Find where the given text appears and provide that cell's center as (x, y) coordinate. 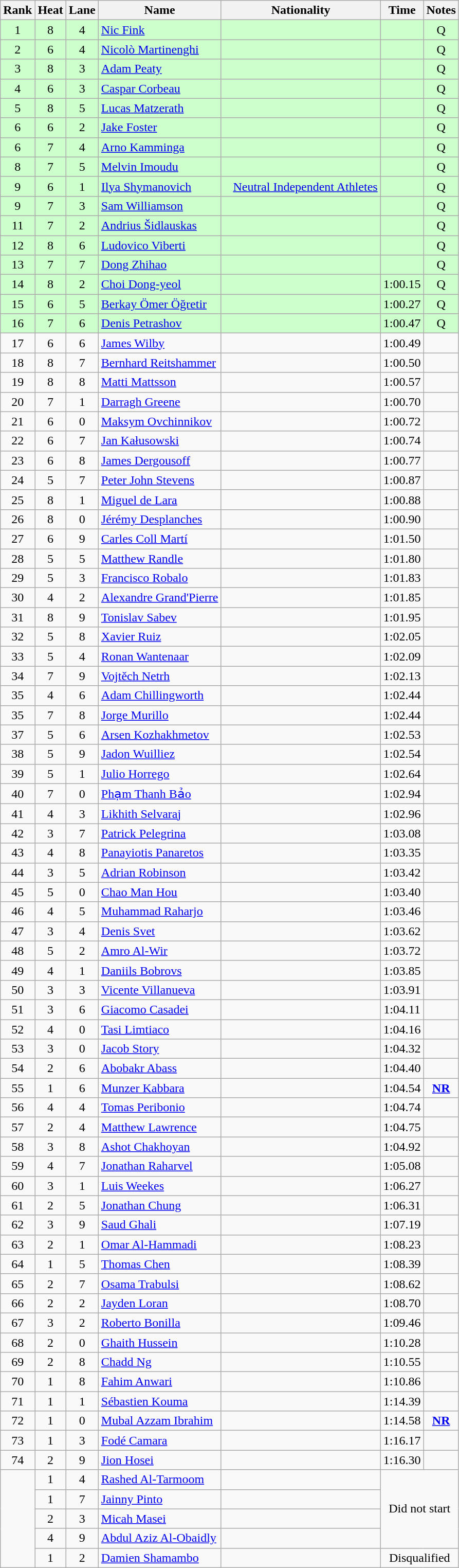
1:03.08 (402, 833)
Nicolò Martinenghi (159, 49)
Denis Svet (159, 931)
1:02.54 (402, 754)
1:05.08 (402, 1166)
Jake Foster (159, 128)
Peter John Stevens (159, 480)
1:06.27 (402, 1186)
Phạm Thanh Bảo (159, 794)
1:03.72 (402, 951)
1:00.49 (402, 343)
1:02.05 (402, 637)
Luis Weekes (159, 1186)
1:00.47 (402, 324)
Ronan Wantenaar (159, 656)
Mubal Azzam Ibrahim (159, 1421)
27 (17, 539)
1:04.74 (402, 1108)
1:01.83 (402, 578)
40 (17, 794)
1:00.57 (402, 382)
Munzer Kabbara (159, 1088)
Giacomo Casadei (159, 1009)
Tonislav Sabev (159, 617)
1:08.39 (402, 1264)
Vicente Villanueva (159, 990)
1:00.15 (402, 284)
44 (17, 872)
Jion Hosei (159, 1460)
Carles Coll Martí (159, 539)
Sam Williamson (159, 206)
45 (17, 892)
Jorge Murillo (159, 715)
1:08.23 (402, 1244)
Jacob Story (159, 1049)
Nationality (301, 10)
Lane (82, 10)
1:03.85 (402, 970)
58 (17, 1147)
1:03.62 (402, 931)
12 (17, 245)
Roberto Bonilla (159, 1323)
33 (17, 656)
1:16.30 (402, 1460)
Francisco Robalo (159, 578)
Neutral Independent Athletes (301, 186)
1:00.74 (402, 441)
Jainny Pinto (159, 1499)
26 (17, 519)
Notes (441, 10)
1:01.50 (402, 539)
1:00.87 (402, 480)
Name (159, 10)
1:03.35 (402, 853)
66 (17, 1303)
28 (17, 558)
Fodé Camara (159, 1440)
1:02.53 (402, 735)
Denis Petrashov (159, 324)
29 (17, 578)
49 (17, 970)
1:03.91 (402, 990)
1:00.70 (402, 402)
1:00.88 (402, 500)
1:01.95 (402, 617)
Arno Kamminga (159, 147)
Jérémy Desplanches (159, 519)
1:08.62 (402, 1284)
Damien Shamambo (159, 1558)
64 (17, 1264)
Bernhard Reitshammer (159, 363)
74 (17, 1460)
Berkay Ömer Öğretir (159, 304)
1:10.86 (402, 1382)
63 (17, 1244)
30 (17, 598)
Adam Peaty (159, 69)
54 (17, 1068)
Saud Ghali (159, 1225)
22 (17, 441)
1:04.32 (402, 1049)
13 (17, 265)
1:03.42 (402, 872)
1:04.16 (402, 1029)
71 (17, 1401)
73 (17, 1440)
1:00.27 (402, 304)
Matthew Lawrence (159, 1127)
Fahim Anwari (159, 1382)
Daniils Bobrovs (159, 970)
Julio Horrego (159, 774)
1:00.77 (402, 460)
Abobakr Abass (159, 1068)
1:01.80 (402, 558)
18 (17, 363)
1:14.58 (402, 1421)
59 (17, 1166)
Adrian Robinson (159, 872)
15 (17, 304)
42 (17, 833)
Ilya Shymanovich (159, 186)
Tomas Peribonio (159, 1108)
1:04.40 (402, 1068)
11 (17, 225)
52 (17, 1029)
Osama Trabulsi (159, 1284)
Abdul Aziz Al-Obaidly (159, 1538)
1:04.92 (402, 1147)
1:06.31 (402, 1205)
1:02.96 (402, 814)
Chao Man Hou (159, 892)
James Wilby (159, 343)
1:10.55 (402, 1362)
Xavier Ruiz (159, 637)
1:14.39 (402, 1401)
23 (17, 460)
Lucas Matzerath (159, 108)
Patrick Pelegrina (159, 833)
Chadd Ng (159, 1362)
Tasi Limtiaco (159, 1029)
38 (17, 754)
Darragh Greene (159, 402)
Did not start (419, 1509)
Miguel de Lara (159, 500)
Muhammad Raharjo (159, 912)
Alexandre Grand'Pierre (159, 598)
Micah Masei (159, 1519)
72 (17, 1421)
Matti Mattsson (159, 382)
1:08.70 (402, 1303)
19 (17, 382)
Melvin Imoudu (159, 167)
Heat (50, 10)
53 (17, 1049)
1:00.50 (402, 363)
1:00.72 (402, 421)
46 (17, 912)
Vojtěch Netrh (159, 676)
25 (17, 500)
1:02.94 (402, 794)
Arsen Kozhakhmetov (159, 735)
67 (17, 1323)
39 (17, 774)
Ludovico Viberti (159, 245)
55 (17, 1088)
70 (17, 1382)
47 (17, 931)
68 (17, 1342)
1:09.46 (402, 1323)
43 (17, 853)
24 (17, 480)
56 (17, 1108)
1:04.75 (402, 1127)
1:03.40 (402, 892)
Caspar Corbeau (159, 88)
Choi Dong-yeol (159, 284)
Matthew Randle (159, 558)
Omar Al-Hammadi (159, 1244)
32 (17, 637)
37 (17, 735)
1:02.64 (402, 774)
Andrius Šidlauskas (159, 225)
31 (17, 617)
Amro Al-Wir (159, 951)
Adam Chillingworth (159, 696)
1:16.17 (402, 1440)
34 (17, 676)
Jadon Wuilliez (159, 754)
65 (17, 1284)
James Dergousoff (159, 460)
Jonathan Chung (159, 1205)
48 (17, 951)
1:04.11 (402, 1009)
69 (17, 1362)
Jonathan Raharvel (159, 1166)
14 (17, 284)
50 (17, 990)
1:10.28 (402, 1342)
Rashed Al-Tarmoom (159, 1480)
Ashot Chakhoyan (159, 1147)
Dong Zhihao (159, 265)
Disqualified (419, 1558)
20 (17, 402)
1:07.19 (402, 1225)
Rank (17, 10)
61 (17, 1205)
Jan Kałusowski (159, 441)
41 (17, 814)
Ghaith Hussein (159, 1342)
1:02.09 (402, 656)
21 (17, 421)
16 (17, 324)
Jayden Loran (159, 1303)
Time (402, 10)
17 (17, 343)
Panayiotis Panaretos (159, 853)
1:03.46 (402, 912)
51 (17, 1009)
1:04.54 (402, 1088)
Thomas Chen (159, 1264)
1:02.13 (402, 676)
Maksym Ovchinnikov (159, 421)
Likhith Selvaraj (159, 814)
1:01.85 (402, 598)
60 (17, 1186)
62 (17, 1225)
1:00.90 (402, 519)
Nic Fink (159, 30)
57 (17, 1127)
Sébastien Kouma (159, 1401)
